From the cell containing the given text, extract its center point as [x, y] coordinate. 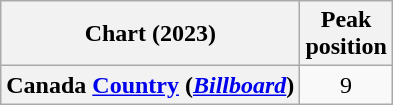
Chart (2023) [150, 34]
9 [346, 85]
Peakposition [346, 34]
Canada Country (Billboard) [150, 85]
